For the text-containing cell, return its midpoint in [X, Y] coordinate format. 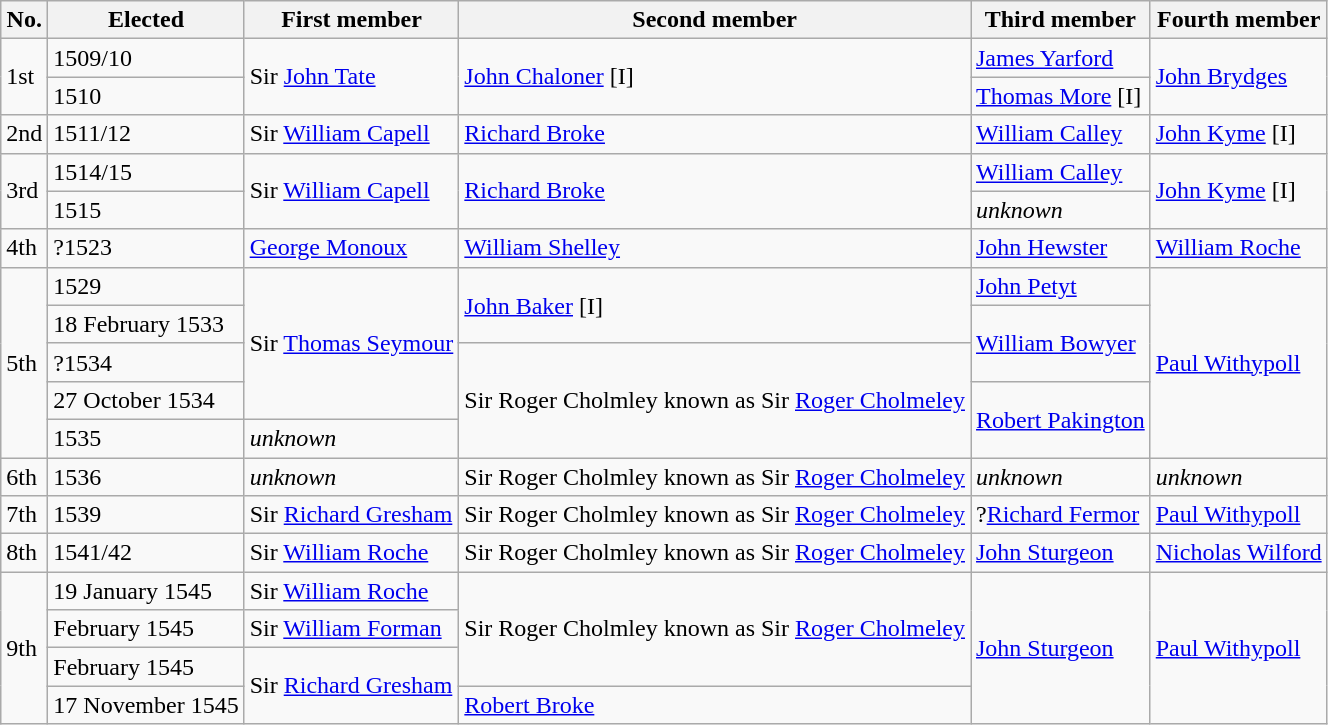
1514/15 [146, 172]
1st [24, 77]
Sir Thomas Seymour [352, 343]
Fourth member [1238, 20]
7th [24, 515]
1536 [146, 477]
Second member [715, 20]
Sir John Tate [352, 77]
8th [24, 553]
Thomas More [I] [1060, 96]
1529 [146, 286]
4th [24, 248]
Robert Pakington [1060, 419]
John Hewster [1060, 248]
5th [24, 362]
3rd [24, 191]
Robert Broke [715, 705]
John Brydges [1238, 77]
1509/10 [146, 58]
William Bowyer [1060, 343]
?1534 [146, 362]
William Roche [1238, 248]
1535 [146, 438]
1510 [146, 96]
2nd [24, 134]
John Baker [I] [715, 305]
James Yarford [1060, 58]
1539 [146, 515]
17 November 1545 [146, 705]
No. [24, 20]
Nicholas Wilford [1238, 553]
John Petyt [1060, 286]
John Chaloner [I] [715, 77]
6th [24, 477]
19 January 1545 [146, 591]
1515 [146, 210]
William Shelley [715, 248]
1541/42 [146, 553]
27 October 1534 [146, 400]
18 February 1533 [146, 324]
?1523 [146, 248]
George Monoux [352, 248]
?Richard Fermor [1060, 515]
Sir William Forman [352, 629]
9th [24, 648]
1511/12 [146, 134]
Third member [1060, 20]
First member [352, 20]
Elected [146, 20]
